Identify which cell holds the provided text, then report its (x, y) central coordinate. 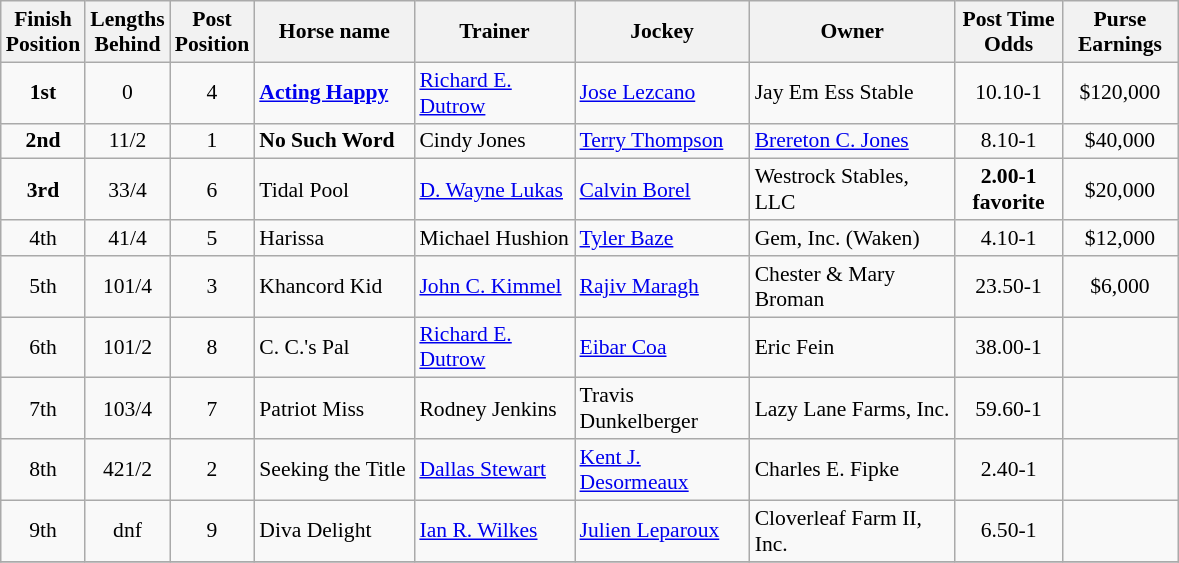
59.60-1 (1009, 408)
33/4 (128, 190)
8 (212, 348)
2.00-1 favorite (1009, 190)
Diva Delight (334, 530)
7th (43, 408)
D. Wayne Lukas (494, 190)
11/2 (128, 141)
Brereton C. Jones (852, 141)
Purse Earnings (1120, 32)
103/4 (128, 408)
6th (43, 348)
38.00-1 (1009, 348)
Post Position (212, 32)
Cloverleaf Farm II, Inc. (852, 530)
3 (212, 286)
101/4 (128, 286)
Jay Em Ess Stable (852, 92)
41/4 (128, 238)
$12,000 (1120, 238)
Westrock Stables, LLC (852, 190)
8.10-1 (1009, 141)
Horse name (334, 32)
dnf (128, 530)
Eibar Coa (662, 348)
5 (212, 238)
1st (43, 92)
Michael Hushion (494, 238)
Lengths Behind (128, 32)
7 (212, 408)
Acting Happy (334, 92)
Travis Dunkelberger (662, 408)
Dallas Stewart (494, 470)
John C. Kimmel (494, 286)
Rajiv Maragh (662, 286)
9th (43, 530)
Ian R. Wilkes (494, 530)
Calvin Borel (662, 190)
6.50-1 (1009, 530)
5th (43, 286)
Jose Lezcano (662, 92)
1 (212, 141)
Patriot Miss (334, 408)
101/2 (128, 348)
Owner (852, 32)
8th (43, 470)
0 (128, 92)
No Such Word (334, 141)
23.50-1 (1009, 286)
$40,000 (1120, 141)
Gem, Inc. (Waken) (852, 238)
2.40-1 (1009, 470)
Harissa (334, 238)
Cindy Jones (494, 141)
6 (212, 190)
Tyler Baze (662, 238)
Jockey (662, 32)
3rd (43, 190)
$6,000 (1120, 286)
4 (212, 92)
Chester & Mary Broman (852, 286)
4.10-1 (1009, 238)
$20,000 (1120, 190)
9 (212, 530)
Trainer (494, 32)
Terry Thompson (662, 141)
Eric Fein (852, 348)
Kent J. Desormeaux (662, 470)
Charles E. Fipke (852, 470)
Finish Position (43, 32)
10.10-1 (1009, 92)
421/2 (128, 470)
Post Time Odds (1009, 32)
Rodney Jenkins (494, 408)
2nd (43, 141)
$120,000 (1120, 92)
C. C.'s Pal (334, 348)
Seeking the Title (334, 470)
2 (212, 470)
Julien Leparoux (662, 530)
Tidal Pool (334, 190)
4th (43, 238)
Lazy Lane Farms, Inc. (852, 408)
Khancord Kid (334, 286)
